Search for the cell housing the specified text and yield its [x, y] center coordinate. 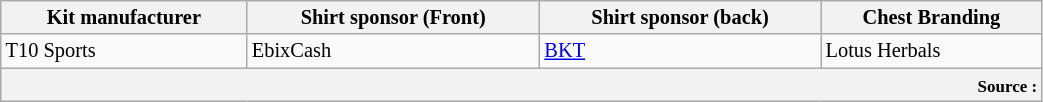
Kit manufacturer [124, 17]
Chest Branding [932, 17]
Lotus Herbals [932, 51]
BKT [680, 51]
Shirt sponsor (back) [680, 17]
T10 Sports [124, 51]
Shirt sponsor (Front) [394, 17]
Source : [522, 85]
EbixCash [394, 51]
